Return the (x, y) coordinate for the center point of the cell that contains the specified text.  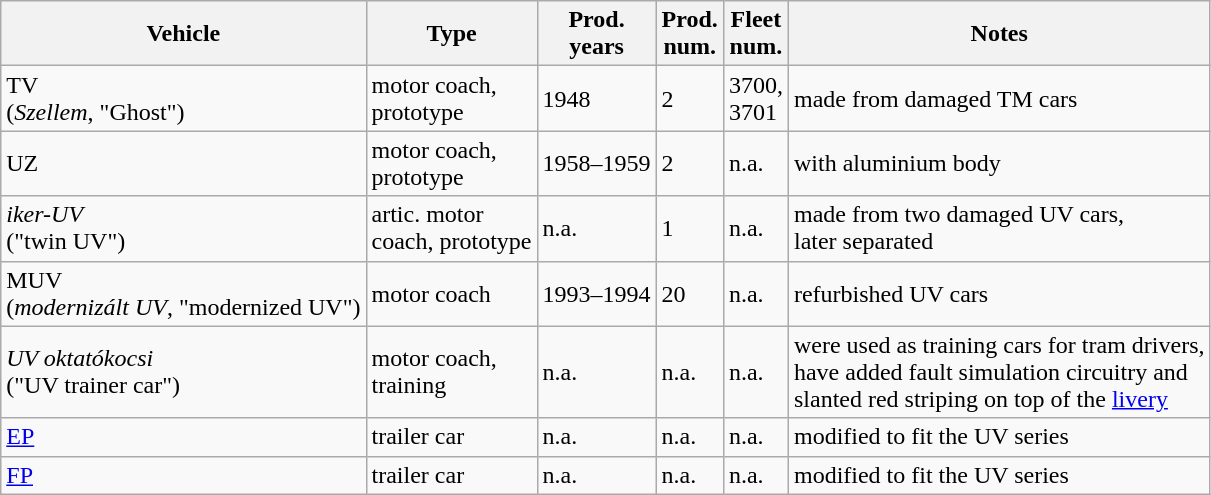
motor coach (452, 294)
Vehicle (184, 34)
1958–1959 (596, 164)
iker-UV("twin UV") (184, 228)
Type (452, 34)
motor coach,training (452, 372)
FP (184, 475)
artic. motorcoach, prototype (452, 228)
EP (184, 437)
Fleetnum. (756, 34)
refurbished UV cars (999, 294)
UZ (184, 164)
made from two damaged UV cars,later separated (999, 228)
Prod.years (596, 34)
Prod.num. (690, 34)
1948 (596, 98)
MUV(modernizált UV, "modernized UV") (184, 294)
1 (690, 228)
20 (690, 294)
3700,3701 (756, 98)
1993–1994 (596, 294)
Notes (999, 34)
UV oktatókocsi("UV trainer car") (184, 372)
were used as training cars for tram drivers,have added fault simulation circuitry andslanted red striping on top of the livery (999, 372)
made from damaged TM cars (999, 98)
TV(Szellem, "Ghost") (184, 98)
with aluminium body (999, 164)
